Extract the (x, y) coordinate from the center of the cell holding the provided text.  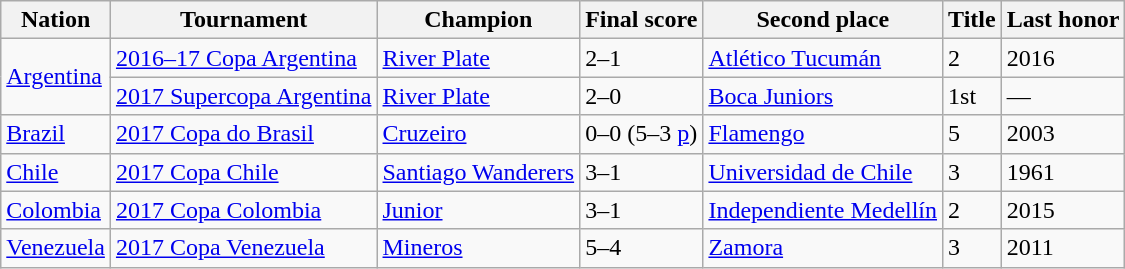
Second place (823, 20)
0–0 (5–3 p) (642, 134)
Chile (56, 172)
2017 Copa Venezuela (244, 248)
Zamora (823, 248)
Flamengo (823, 134)
1st (972, 96)
Brazil (56, 134)
Last honor (1063, 20)
Tournament (244, 20)
2017 Copa do Brasil (244, 134)
2017 Copa Chile (244, 172)
Venezuela (56, 248)
2–0 (642, 96)
Colombia (56, 210)
2–1 (642, 58)
— (1063, 96)
5 (972, 134)
Universidad de Chile (823, 172)
Final score (642, 20)
2003 (1063, 134)
Boca Juniors (823, 96)
Independiente Medellín (823, 210)
2017 Copa Colombia (244, 210)
Junior (478, 210)
Champion (478, 20)
2016–17 Copa Argentina (244, 58)
2015 (1063, 210)
Nation (56, 20)
Santiago Wanderers (478, 172)
2016 (1063, 58)
Title (972, 20)
Mineros (478, 248)
2011 (1063, 248)
1961 (1063, 172)
Cruzeiro (478, 134)
Argentina (56, 77)
Atlético Tucumán (823, 58)
2017 Supercopa Argentina (244, 96)
5–4 (642, 248)
